Pinpoint the cell where the given text exists, returning its [X, Y] midpoint coordinate. 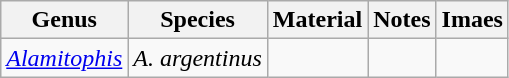
Species [198, 20]
Material [317, 20]
Genus [64, 20]
Imaes [472, 20]
A. argentinus [198, 58]
Notes [402, 20]
Alamitophis [64, 58]
